Search for the cell housing the specified text and yield its [x, y] center coordinate. 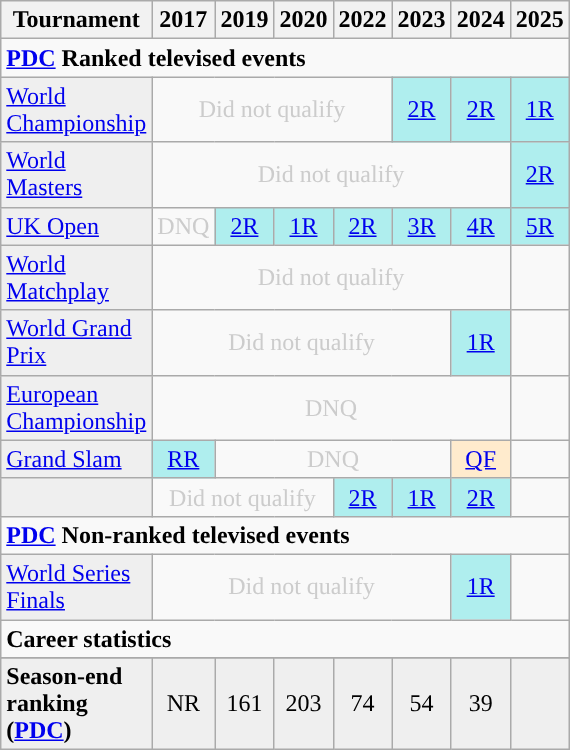
RR [184, 459]
203 [304, 704]
2023 [422, 20]
2017 [184, 20]
161 [244, 704]
World Masters [76, 174]
4R [480, 226]
2022 [362, 20]
39 [480, 704]
PDC Ranked televised events [286, 58]
Career statistics [286, 639]
Season-end ranking (PDC) [76, 704]
World Championship [76, 110]
World Matchplay [76, 278]
2025 [540, 20]
2020 [304, 20]
World Series Finals [76, 586]
NR [184, 704]
Tournament [76, 20]
QF [480, 459]
74 [362, 704]
5R [540, 226]
3R [422, 226]
European Championship [76, 408]
54 [422, 704]
PDC Non-ranked televised events [286, 535]
2024 [480, 20]
Grand Slam [76, 459]
World Grand Prix [76, 342]
2019 [244, 20]
UK Open [76, 226]
